Detect which cell encompasses the target text, then output its [X, Y] center coordinate. 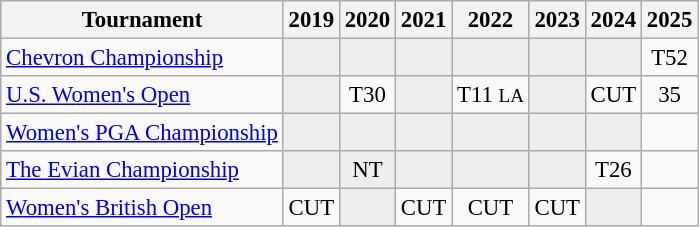
2021 [424, 20]
U.S. Women's Open [142, 95]
The Evian Championship [142, 170]
NT [367, 170]
2020 [367, 20]
T52 [669, 58]
2019 [311, 20]
Chevron Championship [142, 58]
Women's PGA Championship [142, 133]
T26 [613, 170]
Women's British Open [142, 208]
2024 [613, 20]
2025 [669, 20]
Tournament [142, 20]
T30 [367, 95]
T11 LA [490, 95]
35 [669, 95]
2023 [557, 20]
2022 [490, 20]
